Determine the [x, y] coordinate at the center of the cell enclosing the given text.  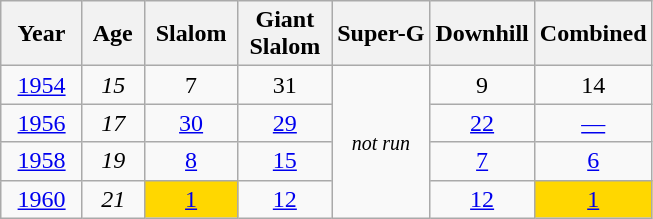
1956 [42, 123]
30 [191, 123]
17 [113, 123]
22 [482, 123]
1958 [42, 161]
Slalom [191, 34]
Combined [593, 34]
Giant Slalom [285, 34]
not run [381, 142]
Downhill [482, 34]
Age [113, 34]
9 [482, 85]
31 [285, 85]
8 [191, 161]
— [593, 123]
Year [42, 34]
21 [113, 199]
29 [285, 123]
1954 [42, 85]
19 [113, 161]
6 [593, 161]
14 [593, 85]
1960 [42, 199]
Super-G [381, 34]
